Extract the [x, y] coordinate from the center of the cell holding the provided text.  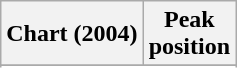
Peakposition [189, 34]
Chart (2004) [72, 34]
